Provide the (X, Y) coordinate of the cell's center where the given text is located.  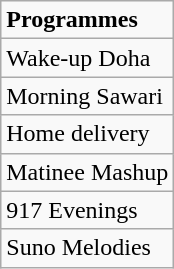
Morning Sawari (88, 96)
Home delivery (88, 134)
Suno Melodies (88, 248)
917 Evenings (88, 210)
Matinee Mashup (88, 172)
Wake-up Doha (88, 58)
Programmes (88, 20)
